Extract the (X, Y) coordinate from the center of the cell holding the provided text.  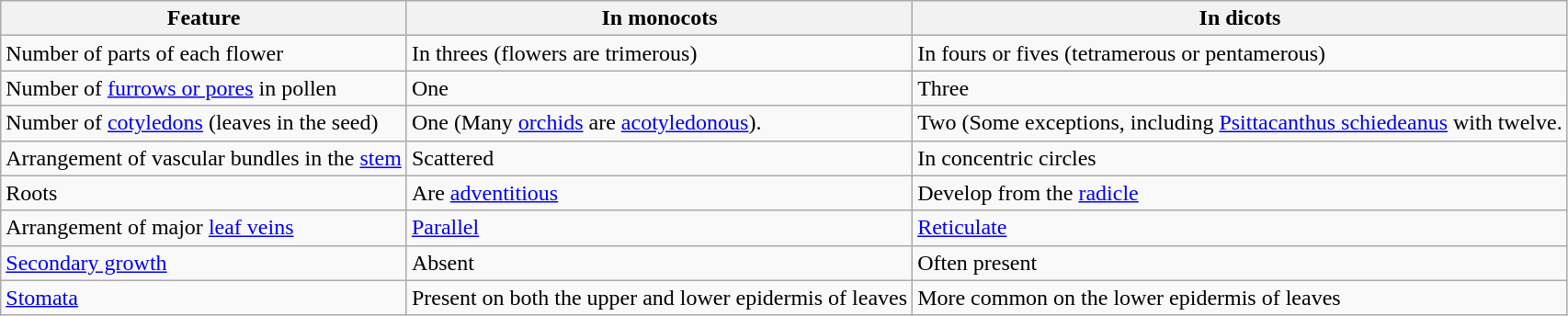
Present on both the upper and lower epidermis of leaves (659, 298)
In concentric circles (1241, 158)
Parallel (659, 228)
Feature (204, 18)
Develop from the radicle (1241, 193)
One (659, 88)
One (Many orchids are acotyledonous). (659, 123)
Often present (1241, 263)
In monocots (659, 18)
Scattered (659, 158)
Absent (659, 263)
Three (1241, 88)
In threes (flowers are trimerous) (659, 53)
Reticulate (1241, 228)
Number of furrows or pores in pollen (204, 88)
Arrangement of major leaf veins (204, 228)
Number of parts of each flower (204, 53)
In fours or fives (tetramerous or pentamerous) (1241, 53)
More common on the lower epidermis of leaves (1241, 298)
Arrangement of vascular bundles in the stem (204, 158)
Number of cotyledons (leaves in the seed) (204, 123)
Two (Some exceptions, including Psittacanthus schiedeanus with twelve. (1241, 123)
Roots (204, 193)
Secondary growth (204, 263)
In dicots (1241, 18)
Are adventitious (659, 193)
Stomata (204, 298)
